Determine the (X, Y) coordinate at the center of the cell enclosing the given text.  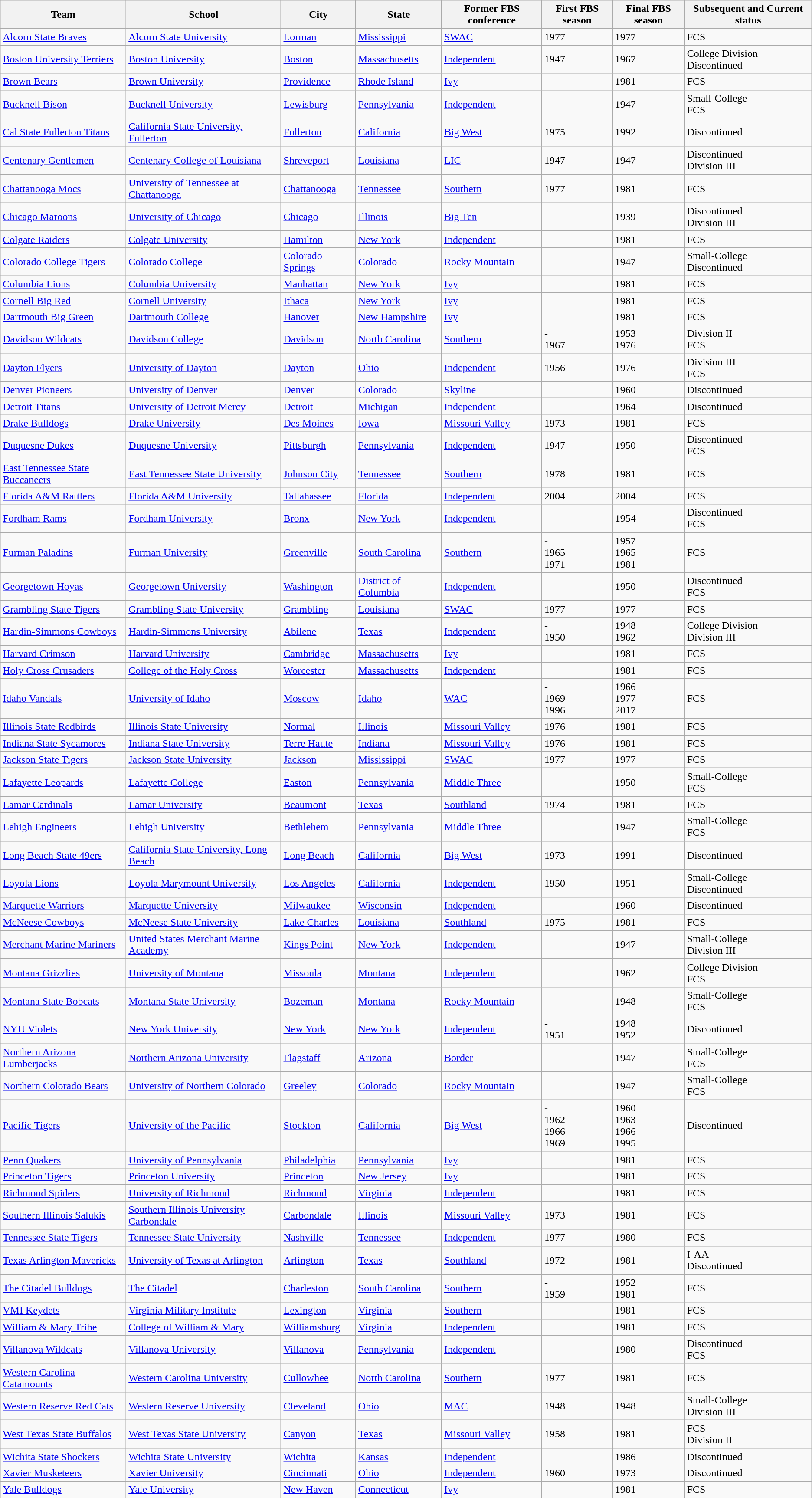
Arlington (318, 1260)
Worcester (318, 670)
University of Richmond (204, 1193)
Skyline (492, 390)
Western Reserve University (204, 1406)
19481962 (648, 631)
Lamar University (204, 805)
Duquesne University (204, 445)
Pacific Tigers (63, 1126)
Division IIIFCS (748, 368)
Wichita State University (204, 1457)
East Tennessee State Buccaneers (63, 474)
Holy Cross Crusaders (63, 670)
First FBS season (577, 15)
Wichita (318, 1457)
Division IIFCS (748, 339)
Montana State University (204, 1001)
Tennessee State Tigers (63, 1238)
Northern Arizona University (204, 1057)
New Jersey (399, 1176)
Grambling State Tigers (63, 609)
Boston (318, 59)
1986 (648, 1457)
University of Tennessee at Chattanooga (204, 188)
Drake University (204, 423)
Michigan (399, 407)
Chattanooga Mocs (63, 188)
University of the Pacific (204, 1126)
Beaumont (318, 805)
1962 (648, 973)
Rhode Island (399, 82)
Stockton (318, 1126)
1991 (648, 855)
Greenville (318, 552)
1974 (577, 805)
Colgate Raiders (63, 239)
Florida A&M Rattlers (63, 496)
Team (63, 15)
Final FBS season (648, 15)
Indiana State Sycamores (63, 743)
1964 (648, 407)
Columbia Lions (63, 284)
Marquette University (204, 906)
Texas Arlington Mavericks (63, 1260)
University of Texas at Arlington (204, 1260)
Grambling State University (204, 609)
University of Denver (204, 390)
Southern Illinois Salukis (63, 1215)
Jackson State University (204, 760)
Subsequent and Current status (748, 15)
Johnson City (318, 474)
VMI Keydets (63, 1311)
1978 (577, 474)
1967 (648, 59)
Princeton Tigers (63, 1176)
Merchant Marine Mariners (63, 944)
Iowa (399, 423)
Kings Point (318, 944)
Brown University (204, 82)
Centenary Gentlemen (63, 161)
Dartmouth Big Green (63, 317)
University of Chicago (204, 217)
Cullowhee (318, 1377)
Dartmouth College (204, 317)
1972 (577, 1260)
Centenary College of Louisiana (204, 161)
Davidson (318, 339)
Harvard University (204, 654)
1951 (648, 884)
Normal (318, 727)
Duquesne Dukes (63, 445)
Cal State Fullerton Titans (63, 132)
Cleveland (318, 1406)
Dayton Flyers (63, 368)
-196219661969 (577, 1126)
Lorman (318, 37)
Detroit (318, 407)
Idaho Vandals (63, 699)
Harvard Crimson (63, 654)
FCSDivision II (748, 1434)
Richmond (318, 1193)
Xavier Musketeers (63, 1473)
MAC (492, 1406)
Boston University (204, 59)
Hanover (318, 317)
William & Mary Tribe (63, 1327)
Chicago Maroons (63, 217)
Charleston (318, 1288)
Denver (318, 390)
College DivisionDiscontinued (748, 59)
Los Angeles (318, 884)
McNeese Cowboys (63, 922)
Villanova University (204, 1350)
New Hampshire (399, 317)
Carbondale (318, 1215)
Idaho (399, 699)
Easton (318, 782)
Tennessee State University (204, 1238)
Western Carolina University (204, 1377)
Greeley (318, 1086)
Fullerton (318, 132)
1958 (577, 1434)
Georgetown Hoyas (63, 587)
California State University, Long Beach (204, 855)
Indiana State University (204, 743)
Bozeman (318, 1001)
Lehigh University (204, 827)
Davidson Wildcats (63, 339)
Southern Illinois University Carbondale (204, 1215)
Connecticut (399, 1490)
Bronx (318, 518)
Bucknell University (204, 104)
Grambling (318, 609)
California State University, Fullerton (204, 132)
Virginia Military Institute (204, 1311)
Flagstaff (318, 1057)
McNeese State University (204, 922)
Columbia University (204, 284)
City (318, 15)
School (204, 15)
Philadelphia (318, 1160)
Furman Paladins (63, 552)
Wisconsin (399, 906)
West Texas State University (204, 1434)
Hamilton (318, 239)
Princeton University (204, 1176)
College of the Holy Cross (204, 670)
Wichita State Shockers (63, 1457)
Terre Haute (318, 743)
Villanova (318, 1350)
Fordham Rams (63, 518)
Lafayette Leopards (63, 782)
-1951 (577, 1029)
Abilene (318, 631)
1992 (648, 132)
The Citadel (204, 1288)
Long Beach (318, 855)
-19691996 (577, 699)
University of Montana (204, 973)
Missoula (318, 973)
Northern Arizona Lumberjacks (63, 1057)
Illinois State Redbirds (63, 727)
Colgate University (204, 239)
Richmond Spiders (63, 1193)
State (399, 15)
-1959 (577, 1288)
District of Columbia (399, 587)
Penn Quakers (63, 1160)
Colorado College (204, 261)
Lexington (318, 1311)
Des Moines (318, 423)
United States Merchant Marine Academy (204, 944)
Hardin-Simmons University (204, 631)
College of William & Mary (204, 1327)
Jackson State Tigers (63, 760)
Kansas (399, 1457)
19531976 (648, 339)
-1967 (577, 339)
College DivisionDivision III (748, 631)
West Texas State Buffalos (63, 1434)
Davidson College (204, 339)
Providence (318, 82)
Alcorn State University (204, 37)
New York University (204, 1029)
Yale Bulldogs (63, 1490)
Cornell Big Red (63, 301)
East Tennessee State University (204, 474)
Arizona (399, 1057)
Cincinnati (318, 1473)
Ithaca (318, 301)
Jackson (318, 760)
Boston University Terriers (63, 59)
Moscow (318, 699)
Lafayette College (204, 782)
Florida A&M University (204, 496)
Bethlehem (318, 827)
Colorado College Tigers (63, 261)
Manhattan (318, 284)
University of Detroit Mercy (204, 407)
Washington (318, 587)
Marquette Warriors (63, 906)
Florida (399, 496)
Alcorn State Braves (63, 37)
Lamar Cardinals (63, 805)
College DivisionFCS (748, 973)
Milwaukee (318, 906)
Discontinued FCS (748, 518)
Loyola Marymount University (204, 884)
NYU Violets (63, 1029)
Cornell University (204, 301)
University of Pennsylvania (204, 1160)
Williamsburg (318, 1327)
Montana State Bobcats (63, 1001)
Western Carolina Catamounts (63, 1377)
Canyon (318, 1434)
Bucknell Bison (63, 104)
Tallahassee (318, 496)
The Citadel Bulldogs (63, 1288)
University of Northern Colorado (204, 1086)
19521981 (648, 1288)
Furman University (204, 552)
196619772017 (648, 699)
Illinois State University (204, 727)
University of Idaho (204, 699)
Northern Colorado Bears (63, 1086)
Drake Bulldogs (63, 423)
Lewisburg (318, 104)
Princeton (318, 1176)
-19651971 (577, 552)
Xavier University (204, 1473)
Colorado Springs (318, 261)
Lehigh Engineers (63, 827)
Long Beach State 49ers (63, 855)
LIC (492, 161)
1939 (648, 217)
195719651981 (648, 552)
WAC (492, 699)
Denver Pioneers (63, 390)
Dayton (318, 368)
Detroit Titans (63, 407)
1960196319661995 (648, 1126)
Hardin-Simmons Cowboys (63, 631)
Cambridge (318, 654)
Chicago (318, 217)
Fordham University (204, 518)
Lake Charles (318, 922)
New Haven (318, 1490)
Shreveport (318, 161)
Montana Grizzlies (63, 973)
I-AADiscontinued (748, 1260)
Brown Bears (63, 82)
Villanova Wildcats (63, 1350)
Former FBS conference (492, 15)
-1950 (577, 631)
Loyola Lions (63, 884)
Yale University (204, 1490)
Nashville (318, 1238)
University of Dayton (204, 368)
19481952 (648, 1029)
Border (492, 1057)
Indiana (399, 743)
1956 (577, 368)
Pittsburgh (318, 445)
Big Ten (492, 217)
Georgetown University (204, 587)
Western Reserve Red Cats (63, 1406)
Chattanooga (318, 188)
1954 (648, 518)
